Output the (X, Y) coordinate of the center of the cell containing the given text.  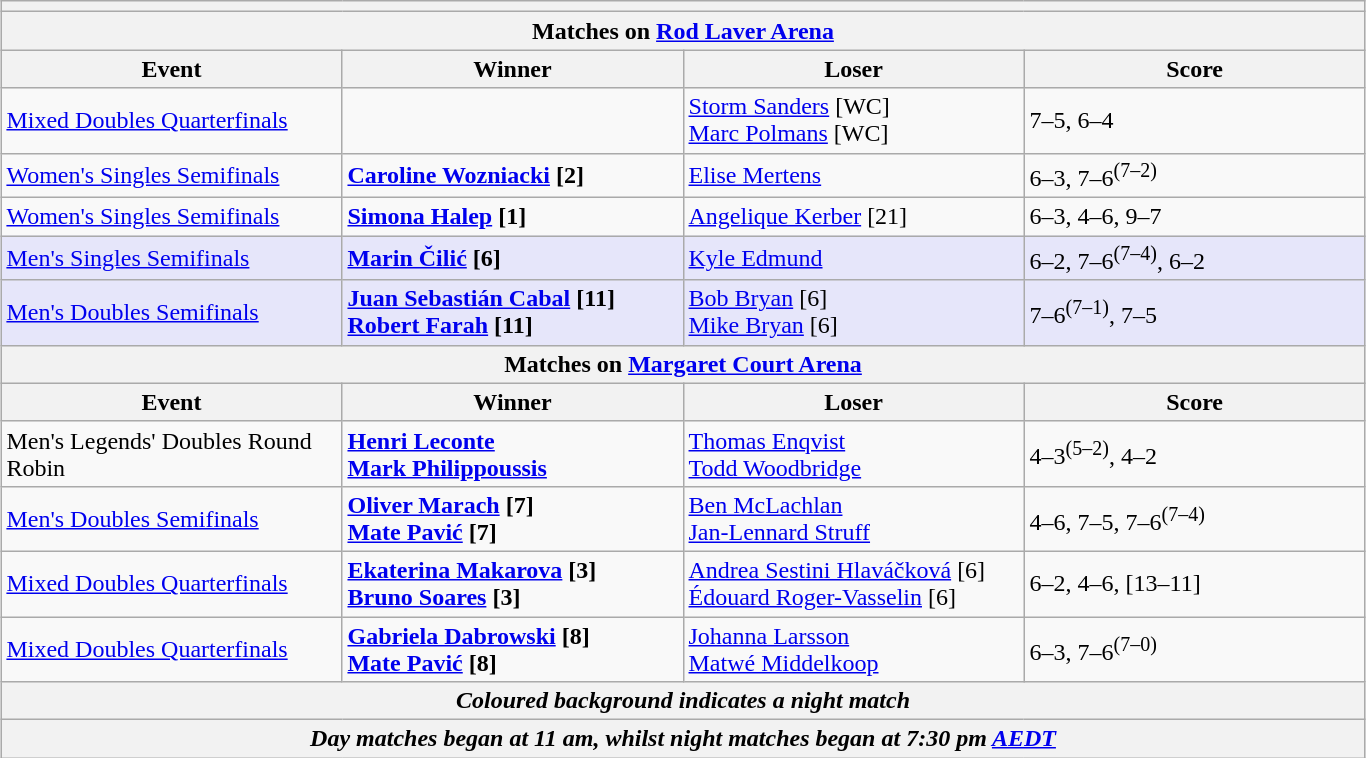
Marin Čilić [6] (512, 258)
6–2, 7–6(7–4), 6–2 (1194, 258)
4–6, 7–5, 7–6(7–4) (1194, 518)
Coloured background indicates a night match (683, 701)
Bob Bryan [6] Mike Bryan [6] (854, 312)
Simona Halep [1] (512, 217)
Ben McLachlan Jan-Lennard Struff (854, 518)
Andrea Sestini Hlaváčková [6] Édouard Roger-Vasselin [6] (854, 584)
Men's Legends' Doubles Round Robin (172, 454)
Johanna Larsson Matwé Middelkoop (854, 650)
7–6(7–1), 7–5 (1194, 312)
Storm Sanders [WC] Marc Polmans [WC] (854, 120)
Thomas Enqvist Todd Woodbridge (854, 454)
6–3, 7–6(7–0) (1194, 650)
Matches on Rod Laver Arena (683, 31)
Caroline Wozniacki [2] (512, 176)
4–3(5–2), 4–2 (1194, 454)
Gabriela Dabrowski [8] Mate Pavić [8] (512, 650)
Angelique Kerber [21] (854, 217)
Day matches began at 11 am, whilst night matches began at 7:30 pm AEDT (683, 739)
Ekaterina Makarova [3] Bruno Soares [3] (512, 584)
7–5, 6–4 (1194, 120)
Matches on Margaret Court Arena (683, 364)
6–3, 4–6, 9–7 (1194, 217)
Men's Singles Semifinals (172, 258)
Elise Mertens (854, 176)
Henri Leconte Mark Philippoussis (512, 454)
Kyle Edmund (854, 258)
Juan Sebastián Cabal [11] Robert Farah [11] (512, 312)
6–3, 7–6(7–2) (1194, 176)
6–2, 4–6, [13–11] (1194, 584)
Oliver Marach [7] Mate Pavić [7] (512, 518)
